Output the [X, Y] coordinate of the center of the cell containing the given text.  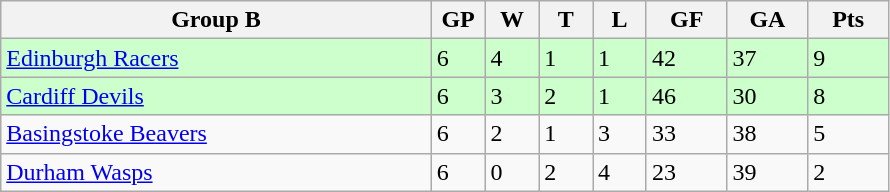
30 [768, 96]
0 [512, 172]
33 [686, 134]
42 [686, 58]
Pts [848, 20]
GP [458, 20]
8 [848, 96]
23 [686, 172]
Cardiff Devils [216, 96]
L [620, 20]
Durham Wasps [216, 172]
GA [768, 20]
Edinburgh Racers [216, 58]
5 [848, 134]
39 [768, 172]
Basingstoke Beavers [216, 134]
46 [686, 96]
Group B [216, 20]
W [512, 20]
38 [768, 134]
GF [686, 20]
T [566, 20]
37 [768, 58]
9 [848, 58]
